Scan for the cell matching the given text and deliver its [X, Y] coordinate at center. 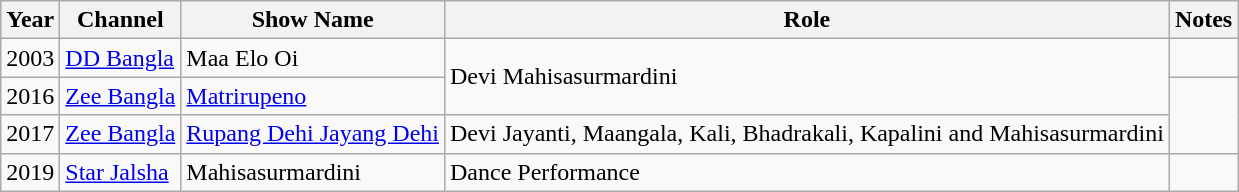
Rupang Dehi Jayang Dehi [313, 134]
Channel [120, 20]
DD Bangla [120, 58]
Mahisasurmardini [313, 172]
2019 [30, 172]
Devi Mahisasurmardini [806, 77]
2016 [30, 96]
2003 [30, 58]
Role [806, 20]
Year [30, 20]
Notes [1203, 20]
Dance Performance [806, 172]
2017 [30, 134]
Devi Jayanti, Maangala, Kali, Bhadrakali, Kapalini and Mahisasurmardini [806, 134]
Matrirupeno [313, 96]
Maa Elo Oi [313, 58]
Show Name [313, 20]
Star Jalsha [120, 172]
